Find where the given text appears and provide that cell's center as [x, y] coordinate. 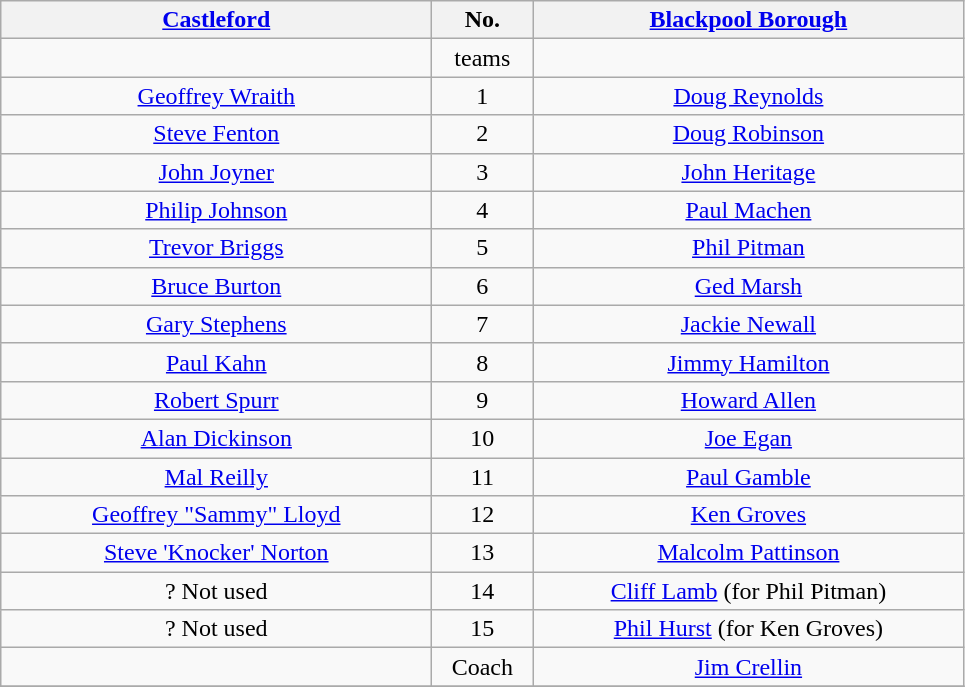
Jim Crellin [748, 667]
Phil Pitman [748, 248]
Paul Kahn [216, 362]
Gary Stephens [216, 324]
11 [482, 477]
Alan Dickinson [216, 438]
Geoffrey Wraith [216, 96]
Bruce Burton [216, 286]
Trevor Briggs [216, 248]
No. [482, 20]
1 [482, 96]
Phil Hurst (for Ken Groves) [748, 629]
Cliff Lamb (for Phil Pitman) [748, 591]
Steve 'Knocker' Norton [216, 553]
Geoffrey "Sammy" Lloyd [216, 515]
15 [482, 629]
5 [482, 248]
Philip Johnson [216, 210]
Mal Reilly [216, 477]
13 [482, 553]
Doug Reynolds [748, 96]
Ged Marsh [748, 286]
6 [482, 286]
Coach [482, 667]
John Joyner [216, 172]
John Heritage [748, 172]
Howard Allen [748, 400]
Robert Spurr [216, 400]
Doug Robinson [748, 134]
3 [482, 172]
9 [482, 400]
12 [482, 515]
14 [482, 591]
teams [482, 58]
10 [482, 438]
Jimmy Hamilton [748, 362]
4 [482, 210]
8 [482, 362]
Paul Machen [748, 210]
Castleford [216, 20]
Ken Groves [748, 515]
Malcolm Pattinson [748, 553]
2 [482, 134]
Blackpool Borough [748, 20]
Paul Gamble [748, 477]
Jackie Newall [748, 324]
Steve Fenton [216, 134]
7 [482, 324]
Joe Egan [748, 438]
